Return (x, y) of the center of cell containing provided text 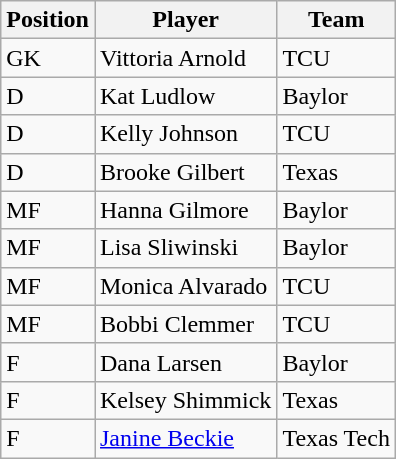
Janine Beckie (185, 438)
Monica Alvarado (185, 286)
Texas Tech (336, 438)
Position (48, 20)
Player (185, 20)
Kelly Johnson (185, 134)
Brooke Gilbert (185, 172)
GK (48, 58)
Dana Larsen (185, 362)
Lisa Sliwinski (185, 248)
Vittoria Arnold (185, 58)
Bobbi Clemmer (185, 324)
Hanna Gilmore (185, 210)
Kelsey Shimmick (185, 400)
Team (336, 20)
Kat Ludlow (185, 96)
